Detect which cell encompasses the target text, then output its [x, y] center coordinate. 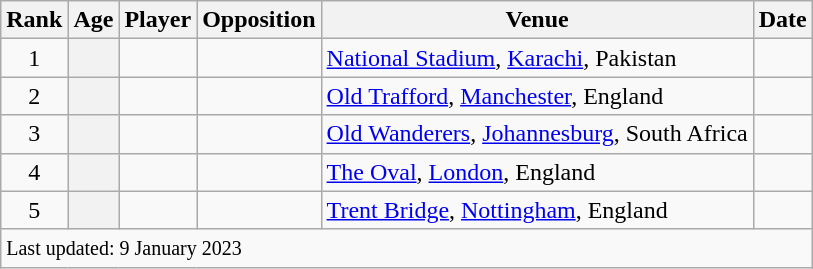
Old Trafford, Manchester, England [537, 96]
Opposition [259, 20]
National Stadium, Karachi, Pakistan [537, 58]
Old Wanderers, Johannesburg, South Africa [537, 134]
Trent Bridge, Nottingham, England [537, 210]
Player [158, 20]
Date [782, 20]
Age [94, 20]
3 [34, 134]
1 [34, 58]
4 [34, 172]
Last updated: 9 January 2023 [407, 248]
Rank [34, 20]
Venue [537, 20]
2 [34, 96]
The Oval, London, England [537, 172]
5 [34, 210]
